Extract the (x, y) coordinate from the center of the cell holding the provided text.  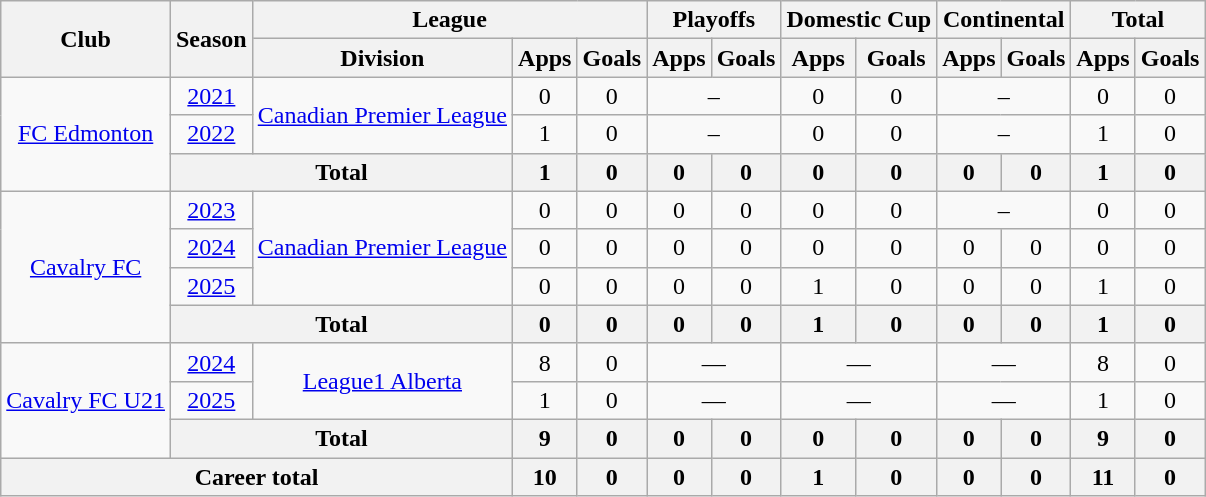
Cavalry FC (86, 267)
11 (1103, 477)
Domestic Cup (859, 20)
10 (545, 477)
2023 (211, 210)
League1 Alberta (382, 381)
FC Edmonton (86, 134)
Club (86, 39)
2022 (211, 134)
Season (211, 39)
Continental (1004, 20)
League (449, 20)
Division (382, 58)
Cavalry FC U21 (86, 400)
Career total (257, 477)
2021 (211, 96)
Playoffs (714, 20)
